Extract the (x, y) coordinate from the center of the cell holding the provided text.  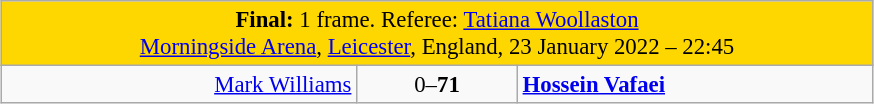
0–71 (438, 85)
Mark Williams (179, 85)
Hossein Vafaei (695, 85)
Final: 1 frame. Referee: Tatiana Woollaston Morningside Arena, Leicester, England, 23 January 2022 – 22:45 (437, 34)
